Locate the cell with the specified text and output its (x, y) center coordinate. 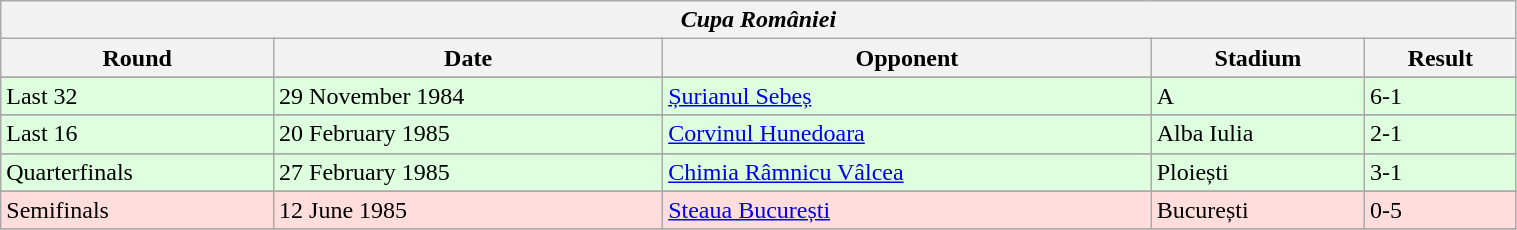
Cupa României (758, 20)
Șurianul Sebeș (908, 96)
Last 32 (138, 96)
Quarterfinals (138, 172)
A (1258, 96)
2-1 (1440, 134)
București (1258, 210)
Opponent (908, 58)
6-1 (1440, 96)
Stadium (1258, 58)
Ploiești (1258, 172)
Corvinul Hunedoara (908, 134)
Date (468, 58)
Round (138, 58)
12 June 1985 (468, 210)
27 February 1985 (468, 172)
Alba Iulia (1258, 134)
Steaua București (908, 210)
Result (1440, 58)
29 November 1984 (468, 96)
Last 16 (138, 134)
0-5 (1440, 210)
Chimia Râmnicu Vâlcea (908, 172)
Semifinals (138, 210)
3-1 (1440, 172)
20 February 1985 (468, 134)
